Extract the [X, Y] coordinate from the center of the cell holding the provided text.  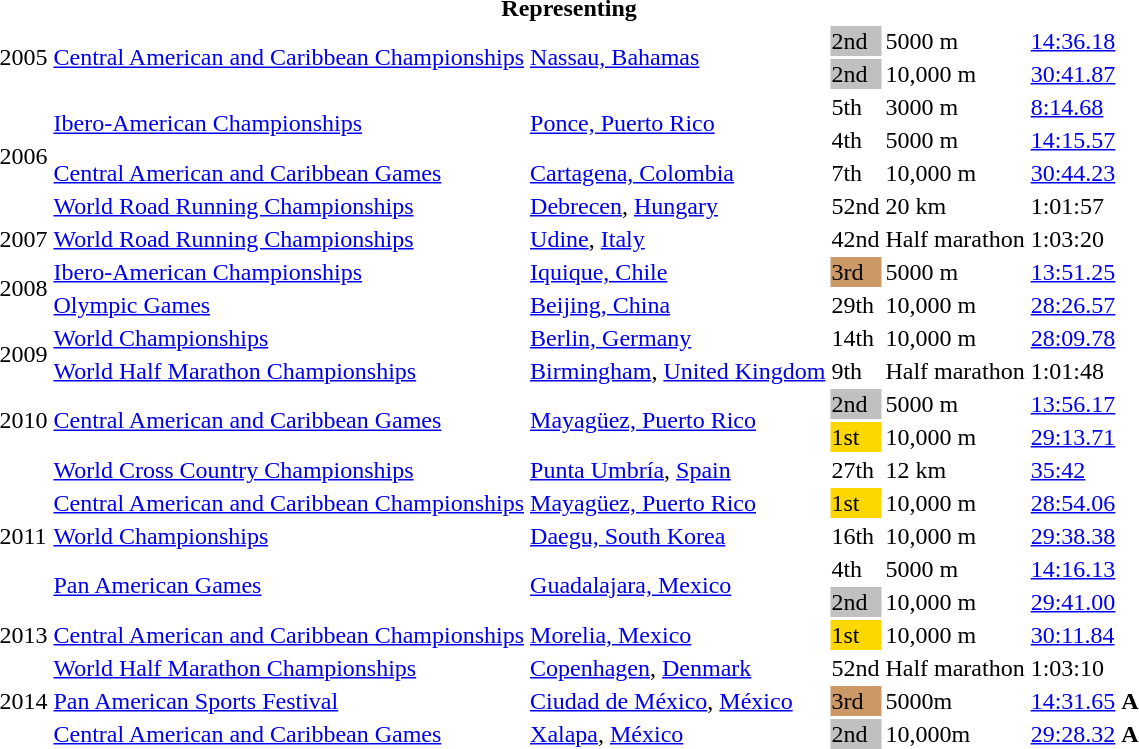
Nassau, Bahamas [678, 58]
Beijing, China [678, 305]
Copenhagen, Denmark [678, 668]
Pan American Sports Festival [289, 701]
Birmingham, United Kingdom [678, 371]
Daegu, South Korea [678, 536]
20 km [955, 206]
Ciudad de México, México [678, 701]
Berlin, Germany [678, 338]
12 km [955, 470]
Udine, Italy [678, 239]
Morelia, Mexico [678, 635]
5th [856, 107]
42nd [856, 239]
Xalapa, México [678, 734]
Ponce, Puerto Rico [678, 124]
Guadalajara, Mexico [678, 586]
Pan American Games [289, 586]
Iquique, Chile [678, 272]
Olympic Games [289, 305]
7th [856, 173]
Cartagena, Colombia [678, 173]
3000 m [955, 107]
16th [856, 536]
29th [856, 305]
Debrecen, Hungary [678, 206]
14th [856, 338]
10,000m [955, 734]
Punta Umbría, Spain [678, 470]
9th [856, 371]
27th [856, 470]
5000m [955, 701]
World Cross Country Championships [289, 470]
